Capture the cell that displays the provided text and extract its (X, Y) central coordinate. 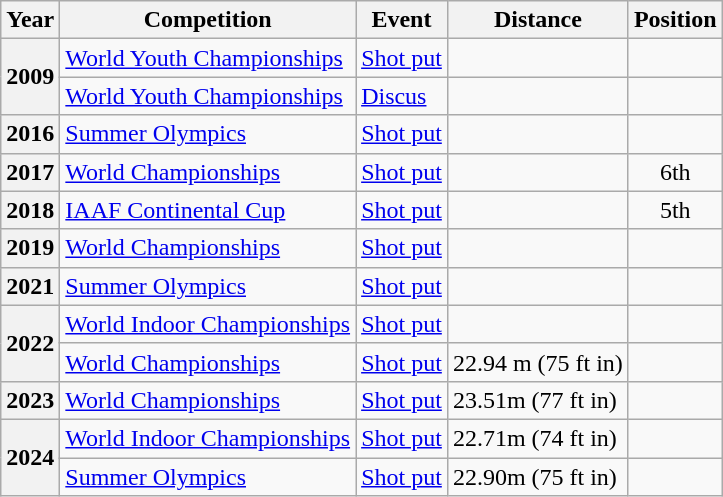
Event (402, 20)
6th (675, 172)
2022 (30, 343)
23.51m (77 ft in) (538, 400)
2019 (30, 248)
2017 (30, 172)
Year (30, 20)
Distance (538, 20)
2023 (30, 400)
Competition (208, 20)
2024 (30, 457)
Discus (402, 96)
2021 (30, 286)
5th (675, 210)
22.90m (75 ft in) (538, 477)
22.94 m (75 ft in) (538, 362)
22.71m (74 ft in) (538, 438)
2016 (30, 134)
Position (675, 20)
2018 (30, 210)
IAAF Continental Cup (208, 210)
2009 (30, 77)
